Search for the cell housing the specified text and yield its (X, Y) center coordinate. 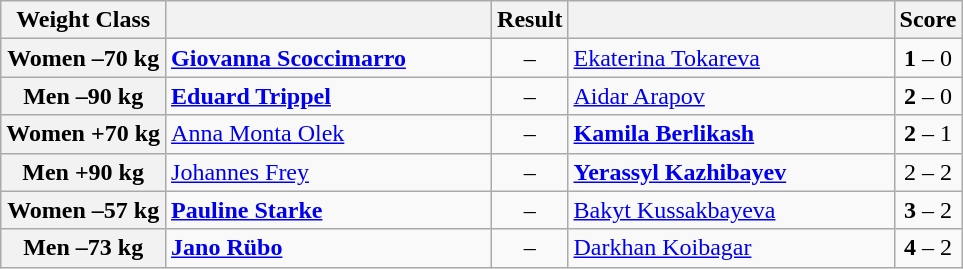
2 – 2 (928, 172)
3 – 2 (928, 210)
Johannes Frey (329, 172)
Anna Monta Olek (329, 134)
Yerassyl Kazhibayev (731, 172)
Result (530, 20)
Bakyt Kussakbayeva (731, 210)
Women +70 kg (84, 134)
Men –73 kg (84, 248)
Women –57 kg (84, 210)
2 – 1 (928, 134)
Weight Class (84, 20)
Pauline Starke (329, 210)
Men +90 kg (84, 172)
Jano Rübo (329, 248)
Women –70 kg (84, 58)
Darkhan Koibagar (731, 248)
Score (928, 20)
Men –90 kg (84, 96)
Ekaterina Tokareva (731, 58)
Aidar Arapov (731, 96)
Giovanna Scoccimarro (329, 58)
4 – 2 (928, 248)
Kamila Berlikash (731, 134)
Eduard Trippel (329, 96)
2 – 0 (928, 96)
1 – 0 (928, 58)
